Return the [X, Y] coordinate for the center point of the cell that contains the specified text.  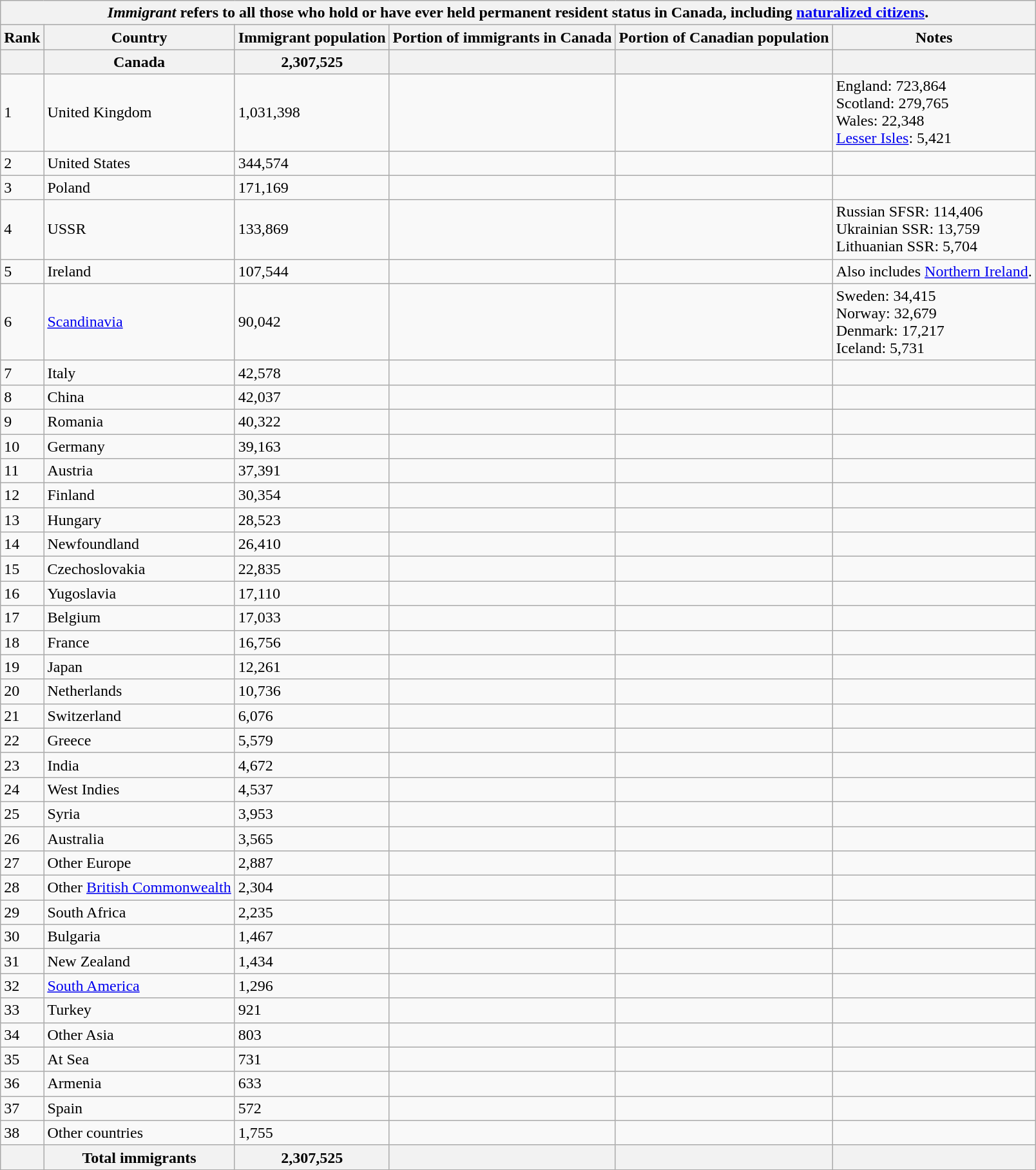
133,869 [312, 229]
6 [22, 322]
107,544 [312, 271]
26 [22, 838]
Finland [139, 495]
14 [22, 544]
11 [22, 471]
10 [22, 446]
USSR [139, 229]
Germany [139, 446]
22 [22, 740]
633 [312, 1084]
Switzerland [139, 716]
40,322 [312, 421]
39,163 [312, 446]
4 [22, 229]
16,756 [312, 642]
171,169 [312, 187]
24 [22, 789]
Portion of immigrants in Canada [503, 37]
344,574 [312, 163]
Notes [934, 37]
10,736 [312, 691]
33 [22, 1010]
Turkey [139, 1010]
England: 723,864Scotland: 279,765Wales: 22,348Lesser Isles: 5,421 [934, 112]
6,076 [312, 716]
Greece [139, 740]
12,261 [312, 667]
36 [22, 1084]
Poland [139, 187]
1,755 [312, 1133]
921 [312, 1010]
1,467 [312, 937]
France [139, 642]
32 [22, 986]
3,565 [312, 838]
30 [22, 937]
Other Asia [139, 1035]
25 [22, 814]
New Zealand [139, 961]
731 [312, 1059]
20 [22, 691]
26,410 [312, 544]
At Sea [139, 1059]
3 [22, 187]
Japan [139, 667]
38 [22, 1133]
Belgium [139, 618]
Spain [139, 1108]
2,304 [312, 888]
17,110 [312, 593]
United States [139, 163]
17 [22, 618]
China [139, 397]
8 [22, 397]
Australia [139, 838]
South Africa [139, 912]
21 [22, 716]
37,391 [312, 471]
Romania [139, 421]
31 [22, 961]
3,953 [312, 814]
Hungary [139, 520]
Armenia [139, 1084]
7 [22, 372]
Syria [139, 814]
Yugoslavia [139, 593]
Country [139, 37]
Also includes Northern Ireland. [934, 271]
4,537 [312, 789]
Portion of Canadian population [724, 37]
30,354 [312, 495]
1 [22, 112]
1,296 [312, 986]
2,887 [312, 863]
35 [22, 1059]
2,235 [312, 912]
90,042 [312, 322]
18 [22, 642]
Total immigrants [139, 1157]
Other British Commonwealth [139, 888]
34 [22, 1035]
Netherlands [139, 691]
Ireland [139, 271]
29 [22, 912]
1,031,398 [312, 112]
Immigrant population [312, 37]
South America [139, 986]
Other Europe [139, 863]
4,672 [312, 765]
16 [22, 593]
Rank [22, 37]
Newfoundland [139, 544]
42,037 [312, 397]
India [139, 765]
Other countries [139, 1133]
37 [22, 1108]
1,434 [312, 961]
17,033 [312, 618]
572 [312, 1108]
12 [22, 495]
Italy [139, 372]
Czechoslovakia [139, 569]
19 [22, 667]
Bulgaria [139, 937]
27 [22, 863]
Austria [139, 471]
Scandinavia [139, 322]
5,579 [312, 740]
West Indies [139, 789]
15 [22, 569]
42,578 [312, 372]
28,523 [312, 520]
Immigrant refers to all those who hold or have ever held permanent resident status in Canada, including naturalized citizens. [518, 13]
803 [312, 1035]
2 [22, 163]
Canada [139, 62]
Russian SFSR: 114,406Ukrainian SSR: 13,759Lithuanian SSR: 5,704 [934, 229]
13 [22, 520]
22,835 [312, 569]
United Kingdom [139, 112]
23 [22, 765]
28 [22, 888]
9 [22, 421]
5 [22, 271]
Sweden: 34,415Norway: 32,679Denmark: 17,217Iceland: 5,731 [934, 322]
